For the text-containing cell, return its midpoint in [x, y] coordinate format. 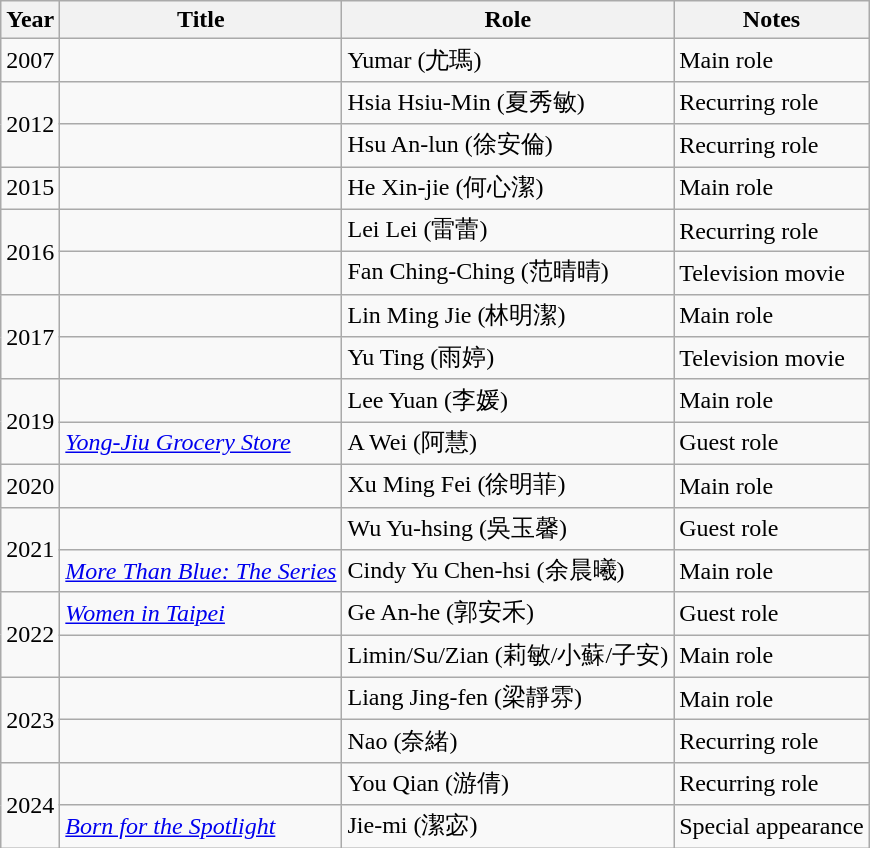
A Wei (阿慧) [508, 444]
More Than Blue: The Series [201, 572]
Born for the Spotlight [201, 826]
You Qian (游倩) [508, 784]
Hsu An-lun (徐安倫) [508, 146]
2023 [30, 720]
Cindy Yu Chen-hsi (余晨曦) [508, 572]
Ge An-he (郭安禾) [508, 614]
Yong-Jiu Grocery Store [201, 444]
Xu Ming Fei (徐明菲) [508, 486]
Lin Ming Jie (林明潔) [508, 316]
Fan Ching-Ching (范晴晴) [508, 274]
He Xin-jie (何心潔) [508, 188]
Women in Taipei [201, 614]
Lei Lei (雷蕾) [508, 230]
2024 [30, 804]
Lee Yuan (李媛) [508, 400]
2016 [30, 252]
Yu Ting (雨婷) [508, 358]
Limin/Su/Zian (莉敏/小蘇/子安) [508, 656]
Nao (奈緒) [508, 742]
Special appearance [772, 826]
2021 [30, 550]
Jie-mi (潔宓) [508, 826]
2015 [30, 188]
2019 [30, 422]
Hsia Hsiu-Min (夏秀敏) [508, 102]
Notes [772, 20]
2017 [30, 336]
Title [201, 20]
Liang Jing-fen (梁靜雰) [508, 698]
2022 [30, 634]
Yumar (尤瑪) [508, 60]
Role [508, 20]
2007 [30, 60]
Wu Yu-hsing (吳玉馨) [508, 528]
2012 [30, 124]
Year [30, 20]
2020 [30, 486]
